Find where the given text appears and provide that cell's center as [X, Y] coordinate. 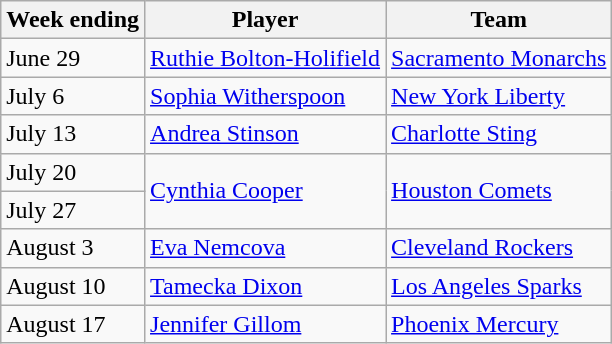
New York Liberty [499, 96]
Player [266, 20]
Sacramento Monarchs [499, 58]
Cleveland Rockers [499, 248]
Jennifer Gillom [266, 324]
Tamecka Dixon [266, 286]
July 20 [73, 172]
July 6 [73, 96]
Los Angeles Sparks [499, 286]
July 13 [73, 134]
Eva Nemcova [266, 248]
Team [499, 20]
Phoenix Mercury [499, 324]
August 3 [73, 248]
July 27 [73, 210]
June 29 [73, 58]
Cynthia Cooper [266, 191]
August 10 [73, 286]
Sophia Witherspoon [266, 96]
August 17 [73, 324]
Andrea Stinson [266, 134]
Week ending [73, 20]
Houston Comets [499, 191]
Ruthie Bolton-Holifield [266, 58]
Charlotte Sting [499, 134]
